Return the (x, y) coordinate for the center point of the cell that contains the specified text.  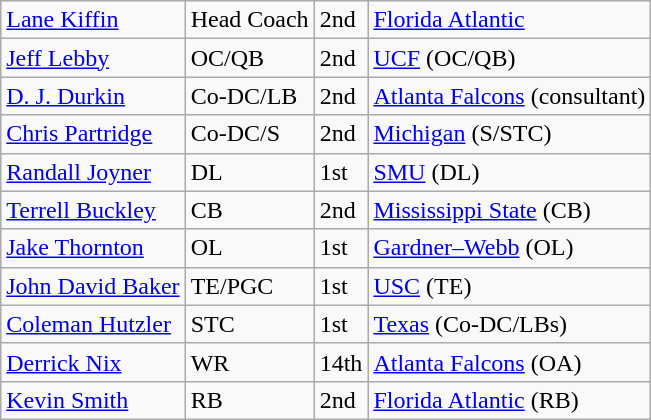
SMU (DL) (510, 172)
Chris Partridge (93, 134)
Mississippi State (CB) (510, 210)
Terrell Buckley (93, 210)
Florida Atlantic (RB) (510, 400)
Randall Joyner (93, 172)
John David Baker (93, 286)
Derrick Nix (93, 362)
CB (250, 210)
STC (250, 324)
DL (250, 172)
Michigan (S/STC) (510, 134)
WR (250, 362)
Texas (Co-DC/LBs) (510, 324)
Jeff Lebby (93, 58)
OC/QB (250, 58)
RB (250, 400)
Kevin Smith (93, 400)
D. J. Durkin (93, 96)
Coleman Hutzler (93, 324)
Lane Kiffin (93, 20)
Co-DC/S (250, 134)
OL (250, 248)
TE/PGC (250, 286)
14th (341, 362)
Atlanta Falcons (OA) (510, 362)
Head Coach (250, 20)
Co-DC/LB (250, 96)
Florida Atlantic (510, 20)
USC (TE) (510, 286)
Jake Thornton (93, 248)
Gardner–Webb (OL) (510, 248)
UCF (OC/QB) (510, 58)
Atlanta Falcons (consultant) (510, 96)
